Extract the [X, Y] coordinate from the center of the cell holding the provided text.  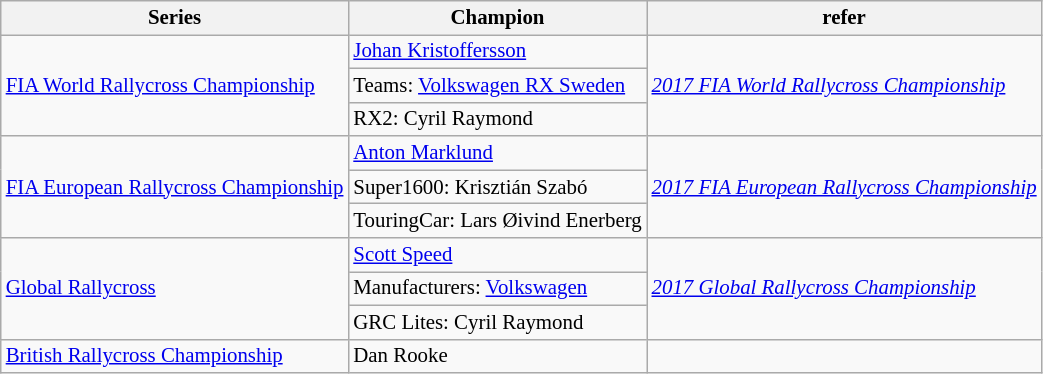
GRC Lites: Cyril Raymond [497, 322]
Champion [497, 18]
Global Rallycross [175, 289]
Anton Marklund [497, 153]
RX2: Cyril Raymond [497, 119]
British Rallycross Championship [175, 356]
TouringCar: Lars Øivind Enerberg [497, 221]
refer [844, 18]
2017 FIA European Rallycross Championship [844, 187]
Teams: Volkswagen RX Sweden [497, 85]
2017 FIA World Rallycross Championship [844, 85]
FIA European Rallycross Championship [175, 187]
2017 Global Rallycross Championship [844, 289]
Super1600: Krisztián Szabó [497, 187]
Johan Kristoffersson [497, 51]
Dan Rooke [497, 356]
Scott Speed [497, 255]
Series [175, 18]
Manufacturers: Volkswagen [497, 288]
FIA World Rallycross Championship [175, 85]
